Pinpoint the cell where the given text exists, returning its (X, Y) midpoint coordinate. 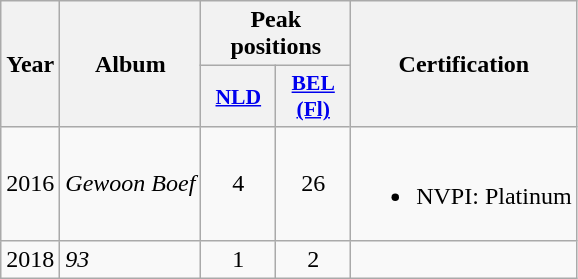
2018 (30, 259)
Peak positions (276, 34)
4 (238, 184)
Album (130, 64)
1 (238, 259)
NLD (238, 96)
BEL(Fl) (314, 96)
2016 (30, 184)
26 (314, 184)
Certification (464, 64)
2 (314, 259)
Year (30, 64)
Gewoon Boef (130, 184)
NVPI: Platinum (464, 184)
93 (130, 259)
